Identify which cell holds the provided text, then report its (X, Y) central coordinate. 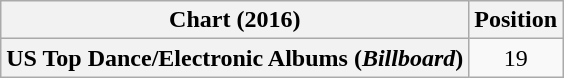
19 (516, 58)
Chart (2016) (235, 20)
Position (516, 20)
US Top Dance/Electronic Albums (Billboard) (235, 58)
